For the text-containing cell, return its midpoint in (x, y) coordinate format. 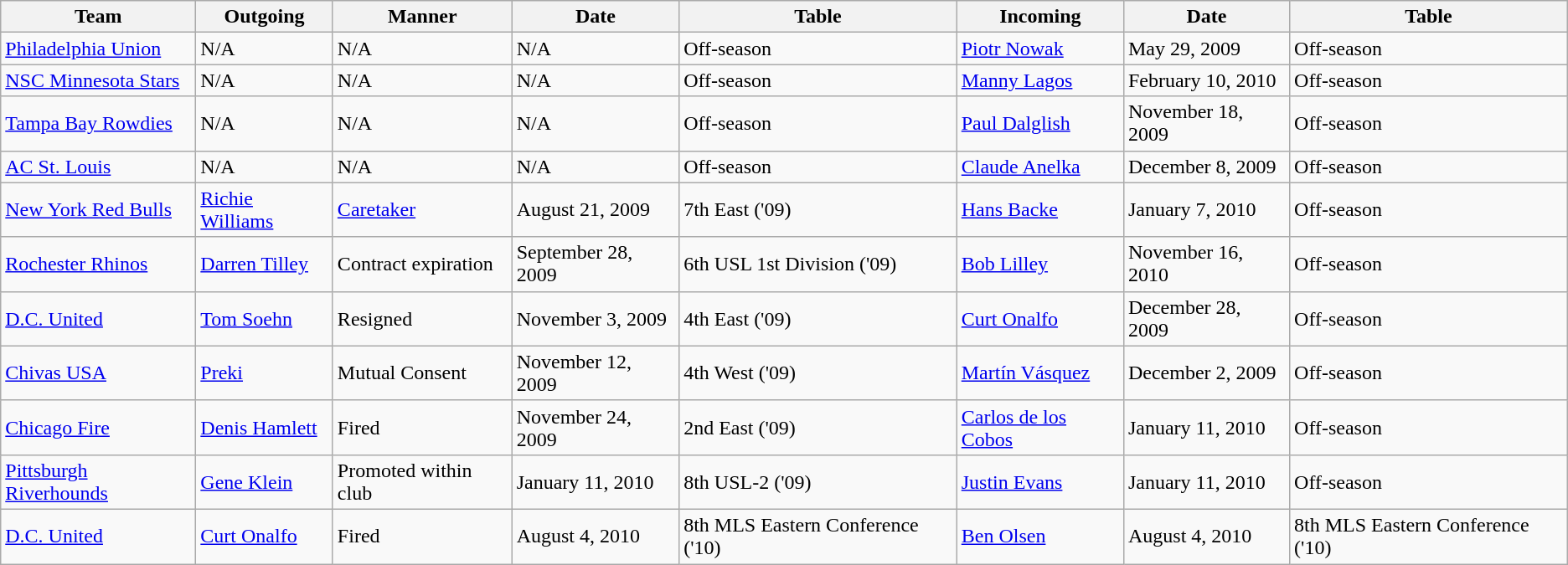
December 28, 2009 (1206, 318)
Martín Vásquez (1040, 373)
Piotr Nowak (1040, 49)
Contract expiration (422, 265)
December 2, 2009 (1206, 373)
7th East ('09) (818, 209)
6th USL 1st Division ('09) (818, 265)
Manner (422, 17)
Incoming (1040, 17)
Ben Olsen (1040, 536)
Preki (265, 373)
Paul Dalglish (1040, 124)
8th USL-2 ('09) (818, 482)
Justin Evans (1040, 482)
NSC Minnesota Stars (99, 80)
Team (99, 17)
Richie Williams (265, 209)
Bob Lilley (1040, 265)
Resigned (422, 318)
Pittsburgh Riverhounds (99, 482)
Chivas USA (99, 373)
Philadelphia Union (99, 49)
November 12, 2009 (595, 373)
May 29, 2009 (1206, 49)
Promoted within club (422, 482)
Carlos de los Cobos (1040, 427)
Tom Soehn (265, 318)
November 3, 2009 (595, 318)
Caretaker (422, 209)
Rochester Rhinos (99, 265)
Hans Backe (1040, 209)
November 16, 2010 (1206, 265)
December 8, 2009 (1206, 167)
AC St. Louis (99, 167)
November 18, 2009 (1206, 124)
4th East ('09) (818, 318)
January 7, 2010 (1206, 209)
4th West ('09) (818, 373)
Manny Lagos (1040, 80)
August 21, 2009 (595, 209)
Denis Hamlett (265, 427)
Gene Klein (265, 482)
February 10, 2010 (1206, 80)
Tampa Bay Rowdies (99, 124)
September 28, 2009 (595, 265)
2nd East ('09) (818, 427)
Chicago Fire (99, 427)
November 24, 2009 (595, 427)
Darren Tilley (265, 265)
Mutual Consent (422, 373)
New York Red Bulls (99, 209)
Claude Anelka (1040, 167)
Outgoing (265, 17)
